Find where the given text appears and provide that cell's center as (x, y) coordinate. 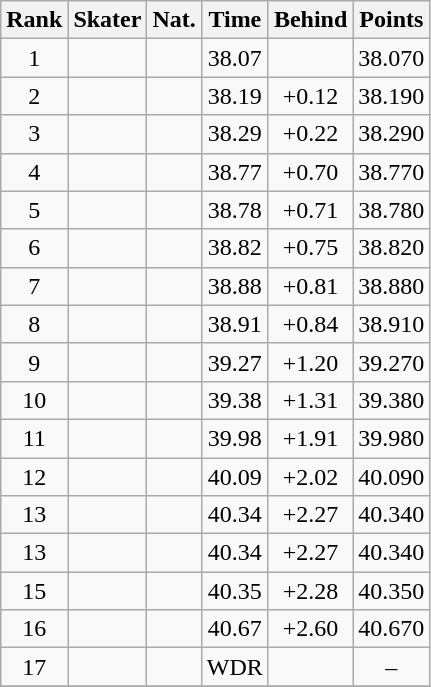
17 (34, 667)
39.27 (234, 362)
39.270 (392, 362)
WDR (234, 667)
– (392, 667)
38.770 (392, 172)
9 (34, 362)
38.77 (234, 172)
+1.91 (310, 438)
15 (34, 591)
+1.20 (310, 362)
40.09 (234, 477)
4 (34, 172)
40.090 (392, 477)
Time (234, 20)
Points (392, 20)
38.820 (392, 248)
+2.60 (310, 629)
10 (34, 400)
38.88 (234, 286)
7 (34, 286)
38.290 (392, 134)
5 (34, 210)
16 (34, 629)
+0.84 (310, 324)
+2.28 (310, 591)
38.910 (392, 324)
+2.02 (310, 477)
38.19 (234, 96)
+1.31 (310, 400)
38.190 (392, 96)
+0.70 (310, 172)
38.780 (392, 210)
40.67 (234, 629)
38.070 (392, 58)
38.07 (234, 58)
+0.71 (310, 210)
Skater (108, 20)
+0.81 (310, 286)
38.82 (234, 248)
+0.12 (310, 96)
40.670 (392, 629)
38.91 (234, 324)
39.38 (234, 400)
8 (34, 324)
38.880 (392, 286)
38.78 (234, 210)
+0.22 (310, 134)
12 (34, 477)
6 (34, 248)
Rank (34, 20)
39.980 (392, 438)
39.98 (234, 438)
3 (34, 134)
38.29 (234, 134)
2 (34, 96)
1 (34, 58)
40.35 (234, 591)
40.350 (392, 591)
Behind (310, 20)
11 (34, 438)
+0.75 (310, 248)
39.380 (392, 400)
Nat. (174, 20)
